Scan for the cell matching the given text and deliver its (X, Y) coordinate at center. 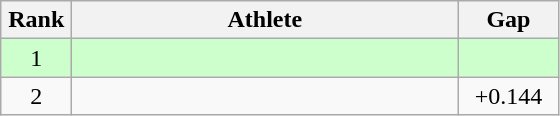
+0.144 (508, 96)
1 (36, 58)
Rank (36, 20)
Athlete (265, 20)
2 (36, 96)
Gap (508, 20)
